From the cell containing the given text, extract its center point as [X, Y] coordinate. 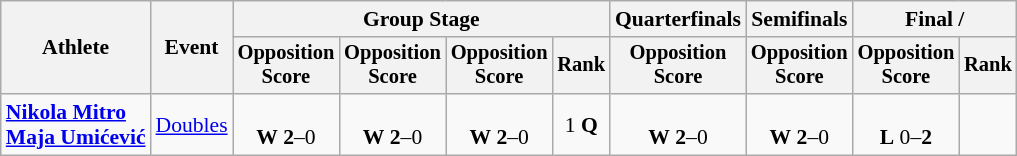
L 0–2 [906, 124]
Doubles [192, 124]
1 Q [581, 124]
Event [192, 48]
Group Stage [422, 19]
Athlete [76, 48]
Final / [935, 19]
Semifinals [800, 19]
Quarterfinals [678, 19]
Nikola MitroMaja Umićević [76, 124]
